Provide the [X, Y] coordinate of the cell's center where the given text is located.  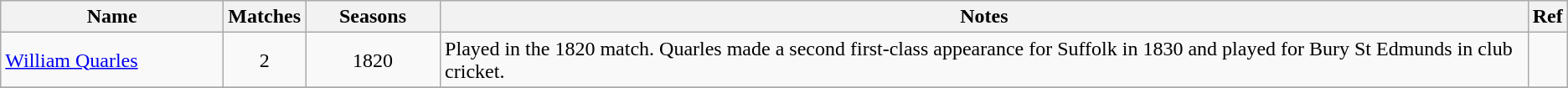
Seasons [374, 17]
Name [112, 17]
1820 [374, 60]
Notes [985, 17]
Played in the 1820 match. Quarles made a second first-class appearance for Suffolk in 1830 and played for Bury St Edmunds in club cricket. [985, 60]
2 [265, 60]
Ref [1548, 17]
William Quarles [112, 60]
Matches [265, 17]
